For the text-containing cell, return its midpoint in (X, Y) coordinate format. 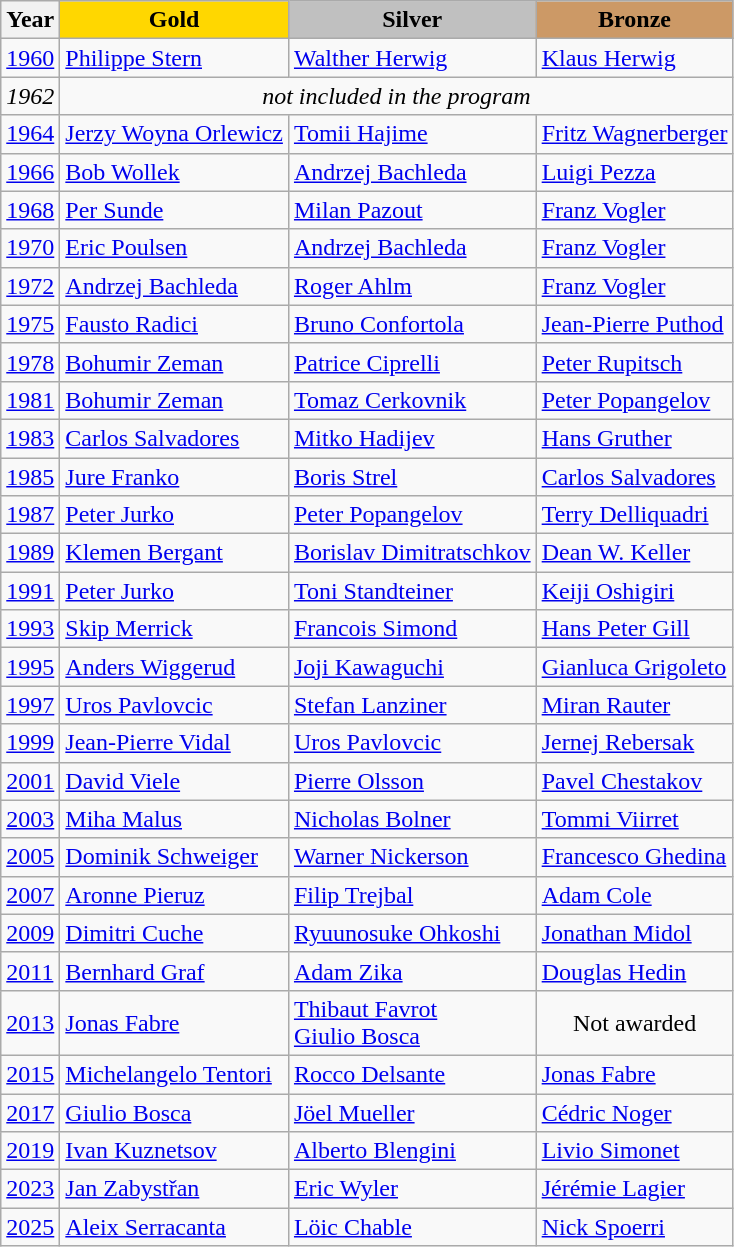
Thibaut Favrot Giulio Bosca (412, 1022)
Jerzy Woyna Orlewicz (174, 134)
1964 (30, 134)
1970 (30, 248)
Aronne Pieruz (174, 895)
1962 (30, 96)
Nicholas Bolner (412, 819)
Tomii Hajime (412, 134)
Milan Pazout (412, 210)
Eric Wyler (412, 1189)
Hans Peter Gill (634, 629)
Toni Standteiner (412, 591)
1981 (30, 400)
Pierre Olsson (412, 781)
Peter Rupitsch (634, 362)
Year (30, 20)
Silver (412, 20)
1983 (30, 438)
Jean-Pierre Puthod (634, 324)
Tommi Viirret (634, 819)
1995 (30, 667)
Francois Simond (412, 629)
Jan Zabystřan (174, 1189)
Eric Poulsen (174, 248)
Fausto Radici (174, 324)
Tomaz Cerkovnik (412, 400)
Keiji Oshigiri (634, 591)
Alberto Blengini (412, 1151)
Aleix Serracanta (174, 1227)
Patrice Ciprelli (412, 362)
1989 (30, 553)
Skip Merrick (174, 629)
Not awarded (634, 1022)
1975 (30, 324)
Livio Simonet (634, 1151)
Hans Gruther (634, 438)
Adam Zika (412, 971)
Dean W. Keller (634, 553)
David Viele (174, 781)
Stefan Lanziner (412, 705)
Dimitri Cuche (174, 933)
Luigi Pezza (634, 172)
Bernhard Graf (174, 971)
Pavel Chestakov (634, 781)
Boris Strel (412, 477)
Michelangelo Tentori (174, 1074)
Mitko Hadijev (412, 438)
Jure Franko (174, 477)
Giulio Bosca (174, 1113)
Klaus Herwig (634, 58)
2007 (30, 895)
2005 (30, 857)
Dominik Schweiger (174, 857)
Klemen Bergant (174, 553)
Bronze (634, 20)
2011 (30, 971)
Philippe Stern (174, 58)
1997 (30, 705)
2001 (30, 781)
1978 (30, 362)
Jean-Pierre Vidal (174, 743)
1993 (30, 629)
Per Sunde (174, 210)
Adam Cole (634, 895)
Ryuunosuke Ohkoshi (412, 933)
2013 (30, 1022)
Roger Ahlm (412, 286)
Filip Trejbal (412, 895)
Warner Nickerson (412, 857)
1972 (30, 286)
2023 (30, 1189)
Francesco Ghedina (634, 857)
Jérémie Lagier (634, 1189)
1968 (30, 210)
Bob Wollek (174, 172)
1966 (30, 172)
Anders Wiggerud (174, 667)
Gianluca Grigoleto (634, 667)
2015 (30, 1074)
Cédric Noger (634, 1113)
Ivan Kuznetsov (174, 1151)
2003 (30, 819)
1991 (30, 591)
Jonathan Midol (634, 933)
Jöel Mueller (412, 1113)
Gold (174, 20)
2009 (30, 933)
2017 (30, 1113)
Löic Chable (412, 1227)
1999 (30, 743)
1985 (30, 477)
Nick Spoerri (634, 1227)
Fritz Wagnerberger (634, 134)
1960 (30, 58)
Joji Kawaguchi (412, 667)
Miha Malus (174, 819)
Douglas Hedin (634, 971)
2019 (30, 1151)
Bruno Confortola (412, 324)
Jernej Rebersak (634, 743)
Walther Herwig (412, 58)
Terry Delliquadri (634, 515)
Miran Rauter (634, 705)
Borislav Dimitratschkov (412, 553)
1987 (30, 515)
not included in the program (396, 96)
Rocco Delsante (412, 1074)
2025 (30, 1227)
